Locate the cell with the specified text and output its (X, Y) center coordinate. 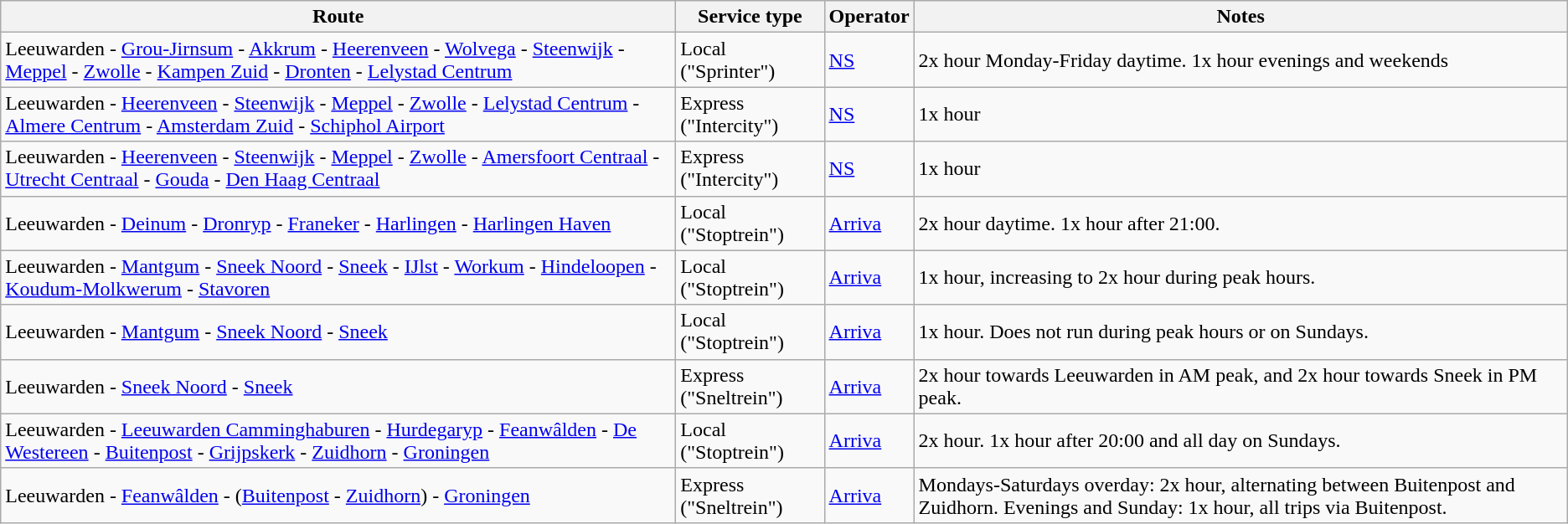
Service type (750, 17)
2x hour towards Leeuwarden in AM peak, and 2x hour towards Sneek in PM peak. (1240, 387)
2x hour daytime. 1x hour after 21:00. (1240, 223)
Leeuwarden - Mantgum - Sneek Noord - Sneek (338, 331)
2x hour. 1x hour after 20:00 and all day on Sundays. (1240, 440)
Leeuwarden - Sneek Noord - Sneek (338, 387)
Notes (1240, 17)
1x hour, increasing to 2x hour during peak hours. (1240, 278)
Leeuwarden - Deinum - Dronryp - Franeker - Harlingen - Harlingen Haven (338, 223)
Leeuwarden - Leeuwarden Camminghaburen - Hurdegaryp - Feanwâlden - De Westereen - Buitenpost - Grijpskerk - Zuidhorn - Groningen (338, 440)
2x hour Monday-Friday daytime. 1x hour evenings and weekends (1240, 60)
1x hour. Does not run during peak hours or on Sundays. (1240, 331)
Route (338, 17)
Leeuwarden - Mantgum - Sneek Noord - Sneek - IJlst - Workum - Hindeloopen - Koudum-Molkwerum - Stavoren (338, 278)
Local ("Sprinter") (750, 60)
Leeuwarden - Grou-Jirnsum - Akkrum - Heerenveen - Wolvega - Steenwijk - Meppel - Zwolle - Kampen Zuid - Dronten - Lelystad Centrum (338, 60)
Mondays-Saturdays overday: 2x hour, alternating between Buitenpost and Zuidhorn. Evenings and Sunday: 1x hour, all trips via Buitenpost. (1240, 496)
Leeuwarden - Heerenveen - Steenwijk - Meppel - Zwolle - Amersfoort Centraal - Utrecht Centraal - Gouda - Den Haag Centraal (338, 169)
Leeuwarden - Heerenveen - Steenwijk - Meppel - Zwolle - Lelystad Centrum - Almere Centrum - Amsterdam Zuid - Schiphol Airport (338, 114)
Leeuwarden - Feanwâlden - (Buitenpost - Zuidhorn) - Groningen (338, 496)
Operator (869, 17)
